Identify which cell holds the provided text, then report its (X, Y) central coordinate. 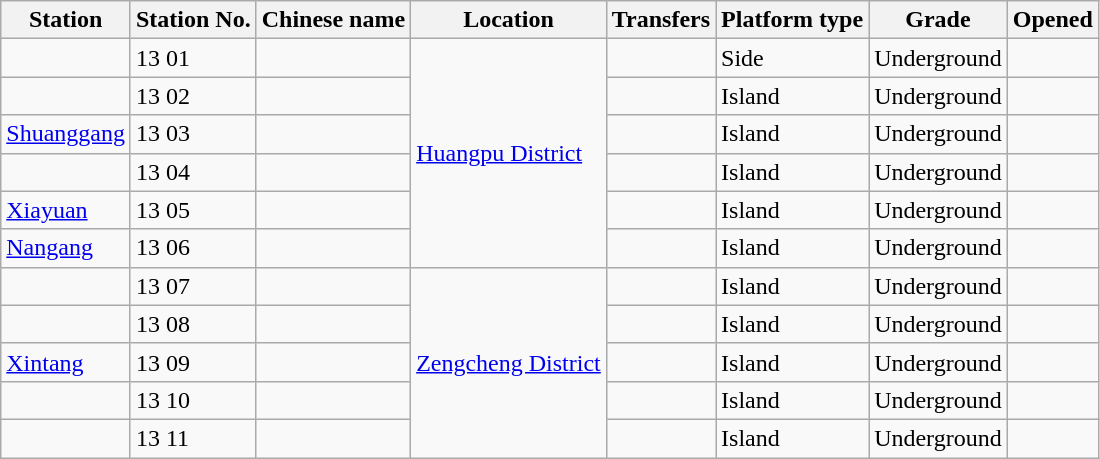
Platform type (792, 20)
13 07 (193, 286)
Grade (938, 20)
Shuanggang (66, 134)
13 04 (193, 172)
Side (792, 58)
13 01 (193, 58)
13 08 (193, 324)
Station (66, 20)
13 03 (193, 134)
Location (509, 20)
Nangang (66, 248)
13 05 (193, 210)
Opened (1052, 20)
Station No. (193, 20)
Xiayuan (66, 210)
Huangpu District (509, 153)
Transfers (660, 20)
Chinese name (333, 20)
Zengcheng District (509, 362)
13 10 (193, 400)
13 06 (193, 248)
13 11 (193, 438)
Xintang (66, 362)
13 02 (193, 96)
13 09 (193, 362)
